Output the (x, y) coordinate of the center of the cell containing the given text.  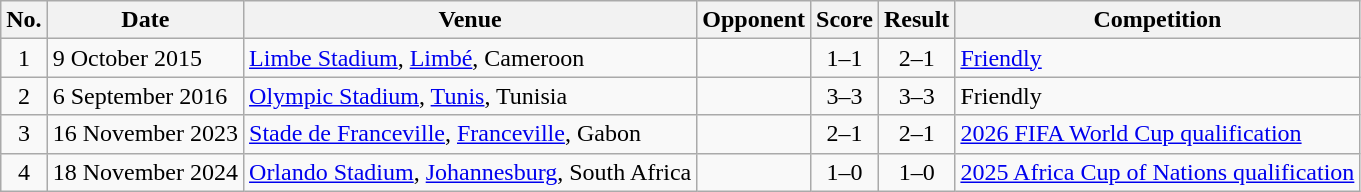
Result (916, 20)
No. (24, 20)
2 (24, 96)
16 November 2023 (145, 134)
6 September 2016 (145, 96)
4 (24, 172)
Venue (470, 20)
9 October 2015 (145, 58)
1–1 (845, 58)
Score (845, 20)
Competition (1158, 20)
3 (24, 134)
Date (145, 20)
Olympic Stadium, Tunis, Tunisia (470, 96)
18 November 2024 (145, 172)
2026 FIFA World Cup qualification (1158, 134)
Stade de Franceville, Franceville, Gabon (470, 134)
Orlando Stadium, Johannesburg, South Africa (470, 172)
2025 Africa Cup of Nations qualification (1158, 172)
Opponent (754, 20)
Limbe Stadium, Limbé, Cameroon (470, 58)
1 (24, 58)
